Return [x, y] of the center of cell containing provided text 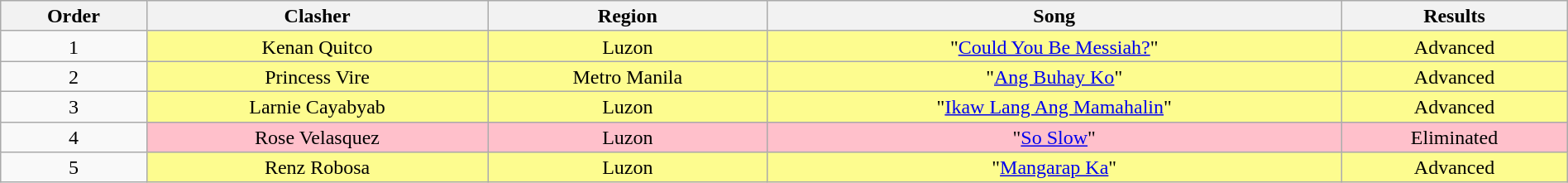
Renz Robosa [318, 167]
Region [628, 17]
Order [74, 17]
Kenan Quitco [318, 46]
"Ang Buhay Ko" [1054, 76]
"So Slow" [1054, 137]
Clasher [318, 17]
Song [1054, 17]
Princess Vire [318, 76]
4 [74, 137]
Metro Manila [628, 76]
"Ikaw Lang Ang Mamahalin" [1054, 106]
"Mangarap Ka" [1054, 167]
Eliminated [1455, 137]
3 [74, 106]
Larnie Cayabyab [318, 106]
2 [74, 76]
1 [74, 46]
"Could You Be Messiah?" [1054, 46]
Results [1455, 17]
5 [74, 167]
Rose Velasquez [318, 137]
